Determine the [x, y] coordinate at the center of the cell enclosing the given text.  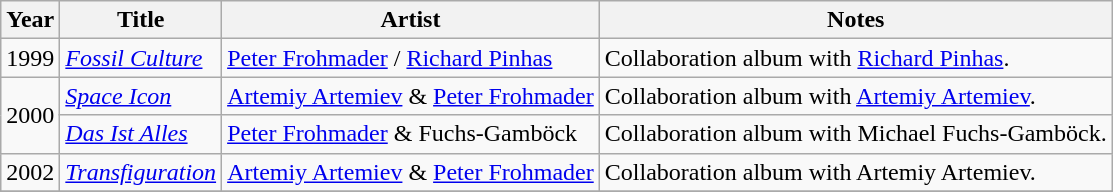
Space Icon [141, 96]
Collaboration album with Richard Pinhas. [856, 58]
Year [30, 20]
Collaboration album with Michael Fuchs-Gamböck. [856, 134]
Das Ist Alles [141, 134]
Fossil Culture [141, 58]
1999 [30, 58]
Transfiguration [141, 172]
Artist [411, 20]
2000 [30, 115]
Peter Frohmader / Richard Pinhas [411, 58]
Notes [856, 20]
Peter Frohmader & Fuchs-Gamböck [411, 134]
2002 [30, 172]
Title [141, 20]
